Capture the cell that displays the provided text and extract its (X, Y) central coordinate. 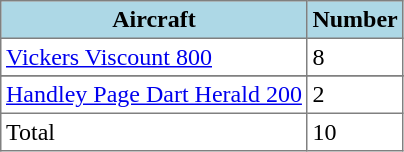
Total (154, 132)
Number (355, 20)
Handley Page Dart Herald 200 (154, 95)
8 (355, 57)
2 (355, 95)
10 (355, 132)
Aircraft (154, 20)
Vickers Viscount 800 (154, 57)
